For the text-containing cell, return its midpoint in (X, Y) coordinate format. 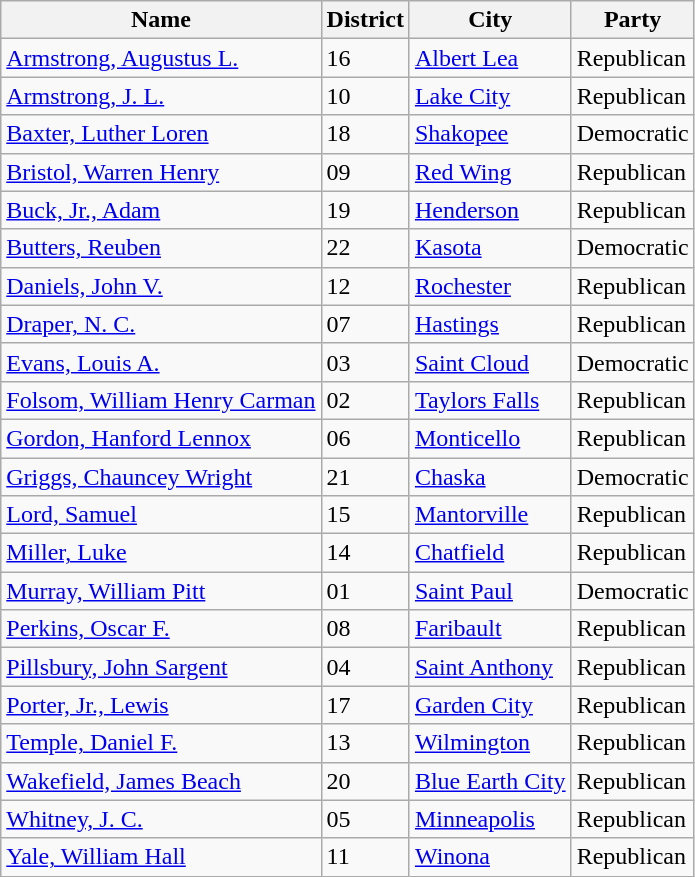
14 (365, 553)
Draper, N. C. (161, 324)
20 (365, 781)
Perkins, Oscar F. (161, 629)
Monticello (490, 438)
Garden City (490, 705)
Saint Anthony (490, 667)
04 (365, 667)
Minneapolis (490, 819)
Pillsbury, John Sargent (161, 667)
Saint Cloud (490, 362)
13 (365, 743)
Red Wing (490, 172)
Henderson (490, 210)
Taylors Falls (490, 400)
Party (632, 20)
Saint Paul (490, 591)
07 (365, 324)
Griggs, Chauncey Wright (161, 477)
Albert Lea (490, 58)
Lake City (490, 96)
09 (365, 172)
Folsom, William Henry Carman (161, 400)
Whitney, J. C. (161, 819)
08 (365, 629)
Name (161, 20)
Hastings (490, 324)
19 (365, 210)
Armstrong, Augustus L. (161, 58)
Chaska (490, 477)
01 (365, 591)
Kasota (490, 248)
Wilmington (490, 743)
Baxter, Luther Loren (161, 134)
Mantorville (490, 515)
Temple, Daniel F. (161, 743)
Buck, Jr., Adam (161, 210)
03 (365, 362)
Evans, Louis A. (161, 362)
Murray, William Pitt (161, 591)
02 (365, 400)
Lord, Samuel (161, 515)
22 (365, 248)
17 (365, 705)
21 (365, 477)
Wakefield, James Beach (161, 781)
Rochester (490, 286)
05 (365, 819)
Bristol, Warren Henry (161, 172)
Yale, William Hall (161, 857)
Chatfield (490, 553)
10 (365, 96)
Winona (490, 857)
Shakopee (490, 134)
Faribault (490, 629)
Blue Earth City (490, 781)
Porter, Jr., Lewis (161, 705)
11 (365, 857)
District (365, 20)
15 (365, 515)
Armstrong, J. L. (161, 96)
16 (365, 58)
18 (365, 134)
City (490, 20)
12 (365, 286)
06 (365, 438)
Daniels, John V. (161, 286)
Miller, Luke (161, 553)
Butters, Reuben (161, 248)
Gordon, Hanford Lennox (161, 438)
